Capture the cell that displays the provided text and extract its (X, Y) central coordinate. 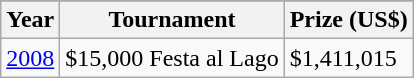
Year (30, 20)
2008 (30, 58)
Prize (US$) (348, 20)
Tournament (172, 20)
$15,000 Festa al Lago (172, 58)
$1,411,015 (348, 58)
